Pinpoint the cell where the given text exists, returning its (X, Y) midpoint coordinate. 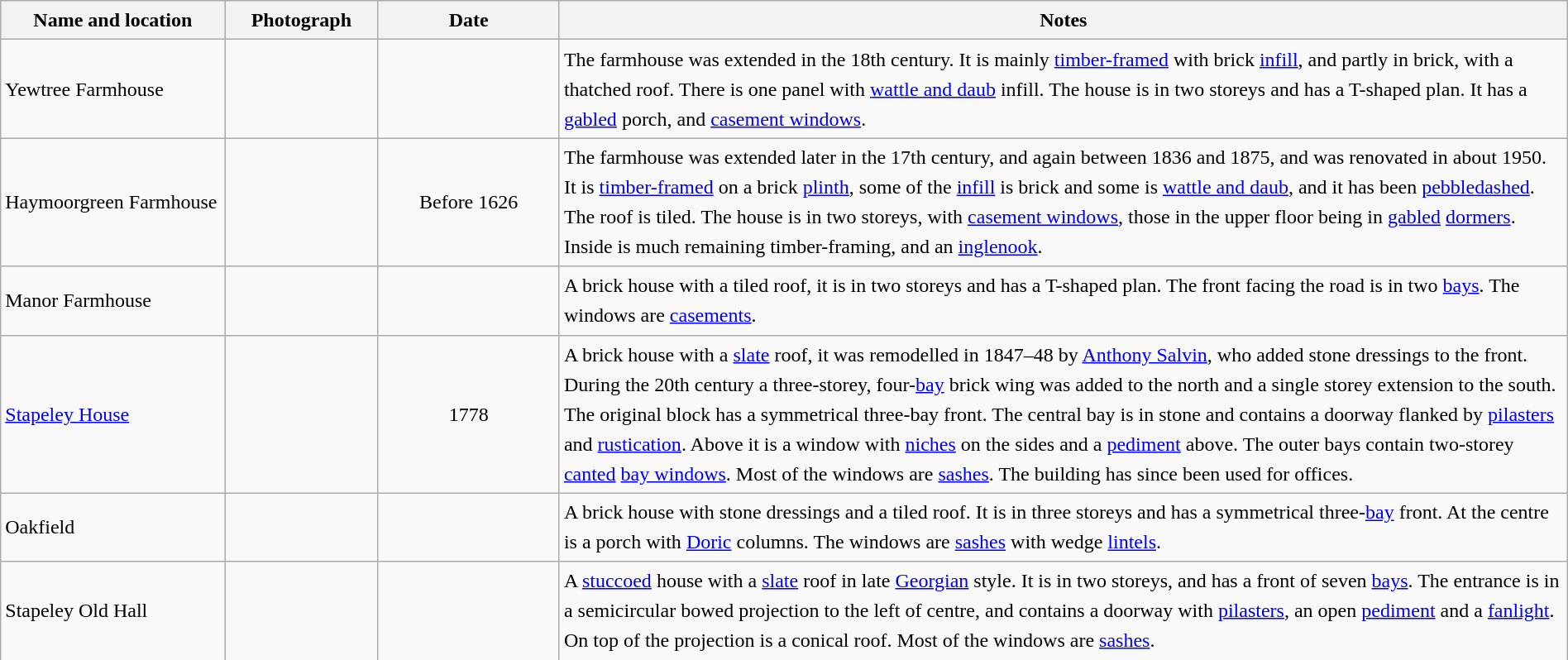
Stapeley House (112, 414)
Photograph (301, 20)
Manor Farmhouse (112, 301)
1778 (468, 414)
Notes (1064, 20)
A brick house with a tiled roof, it is in two storeys and has a T-shaped plan. The front facing the road is in two bays. The windows are casements. (1064, 301)
Yewtree Farmhouse (112, 89)
Before 1626 (468, 202)
Name and location (112, 20)
Date (468, 20)
Oakfield (112, 528)
Stapeley Old Hall (112, 610)
Haymoorgreen Farmhouse (112, 202)
